Detect which cell encompasses the target text, then output its [X, Y] center coordinate. 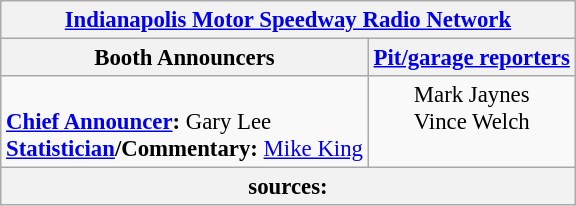
Pit/garage reporters [472, 58]
Booth Announcers [185, 58]
Chief Announcer: Gary Lee Statistician/Commentary: Mike King [185, 122]
Indianapolis Motor Speedway Radio Network [288, 20]
Mark JaynesVince Welch [472, 122]
sources: [288, 187]
